Identify which cell holds the provided text, then report its [x, y] central coordinate. 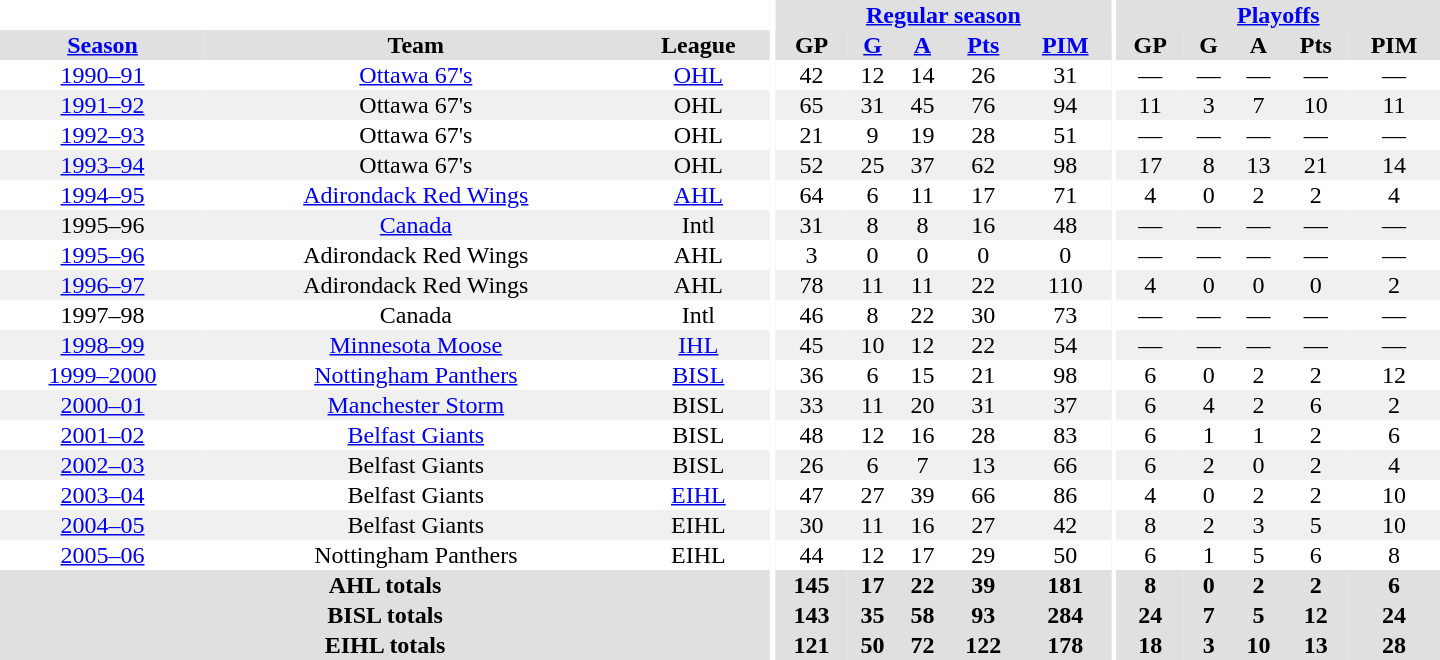
Regular season [944, 15]
Team [416, 45]
35 [873, 615]
51 [1065, 135]
143 [812, 615]
2002–03 [102, 465]
181 [1065, 585]
29 [983, 555]
121 [812, 645]
25 [873, 165]
284 [1065, 615]
83 [1065, 435]
46 [812, 315]
1994–95 [102, 195]
71 [1065, 195]
1996–97 [102, 285]
73 [1065, 315]
58 [922, 615]
Playoffs [1278, 15]
2001–02 [102, 435]
Minnesota Moose [416, 345]
1998–99 [102, 345]
94 [1065, 105]
78 [812, 285]
2004–05 [102, 525]
20 [922, 405]
1997–98 [102, 315]
72 [922, 645]
65 [812, 105]
36 [812, 375]
League [698, 45]
AHL totals [385, 585]
15 [922, 375]
33 [812, 405]
EIHL totals [385, 645]
145 [812, 585]
1991–92 [102, 105]
1999–2000 [102, 375]
2003–04 [102, 495]
110 [1065, 285]
86 [1065, 495]
52 [812, 165]
Manchester Storm [416, 405]
47 [812, 495]
62 [983, 165]
18 [1150, 645]
BISL totals [385, 615]
178 [1065, 645]
76 [983, 105]
19 [922, 135]
Season [102, 45]
2000–01 [102, 405]
IHL [698, 345]
9 [873, 135]
1993–94 [102, 165]
93 [983, 615]
1990–91 [102, 75]
44 [812, 555]
122 [983, 645]
54 [1065, 345]
64 [812, 195]
2005–06 [102, 555]
1992–93 [102, 135]
